Return [X, Y] of the center of cell containing provided text 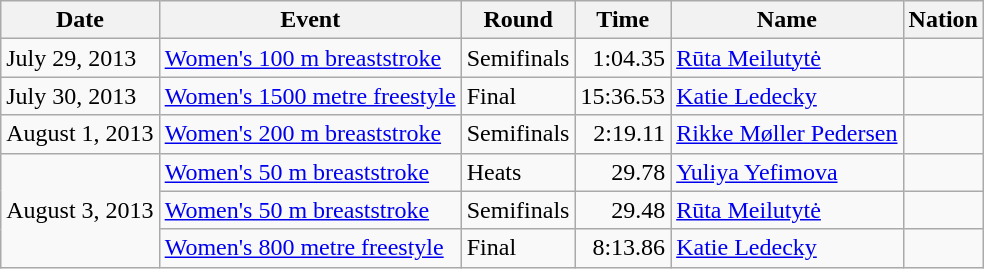
Women's 100 m breaststroke [310, 58]
Name [787, 20]
Yuliya Yefimova [787, 172]
29.48 [623, 210]
Heats [518, 172]
July 30, 2013 [80, 96]
Time [623, 20]
Women's 200 m breaststroke [310, 134]
Event [310, 20]
August 3, 2013 [80, 210]
Rikke Møller Pedersen [787, 134]
15:36.53 [623, 96]
Date [80, 20]
1:04.35 [623, 58]
August 1, 2013 [80, 134]
8:13.86 [623, 248]
Women's 1500 metre freestyle [310, 96]
July 29, 2013 [80, 58]
Round [518, 20]
Women's 800 metre freestyle [310, 248]
Nation [943, 20]
29.78 [623, 172]
2:19.11 [623, 134]
